Detect which cell encompasses the target text, then output its [x, y] center coordinate. 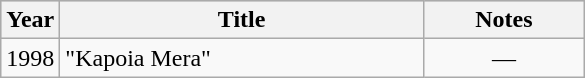
Title [242, 20]
"Kapoia Mera" [242, 58]
Year [30, 20]
— [504, 58]
1998 [30, 58]
Notes [504, 20]
